Find where the given text appears and provide that cell's center as (x, y) coordinate. 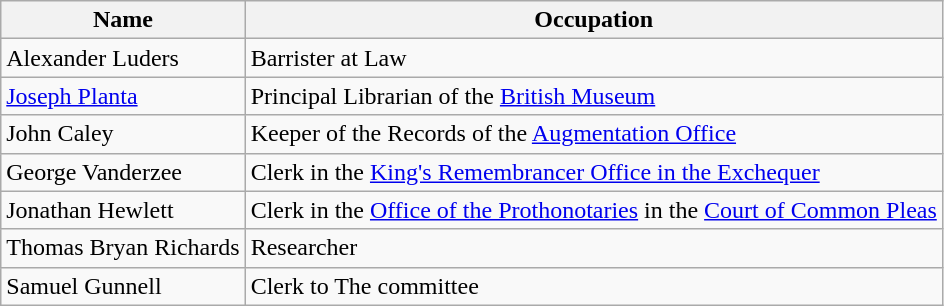
Joseph Planta (123, 96)
Keeper of the Records of the Augmentation Office (594, 134)
Clerk to The committee (594, 286)
Alexander Luders (123, 58)
Clerk in the King's Remembrancer Office in the Exchequer (594, 172)
John Caley (123, 134)
Jonathan Hewlett (123, 210)
Clerk in the Office of the Prothonotaries in the Court of Common Pleas (594, 210)
Samuel Gunnell (123, 286)
Principal Librarian of the British Museum (594, 96)
George Vanderzee (123, 172)
Occupation (594, 20)
Researcher (594, 248)
Name (123, 20)
Barrister at Law (594, 58)
Thomas Bryan Richards (123, 248)
